Return the (x, y) coordinate for the center point of the cell that contains the specified text.  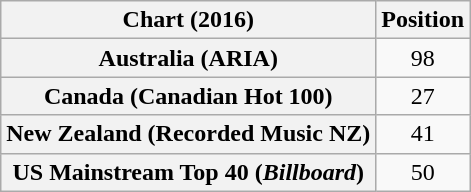
98 (423, 58)
50 (423, 172)
Australia (ARIA) (188, 58)
Position (423, 20)
US Mainstream Top 40 (Billboard) (188, 172)
27 (423, 96)
New Zealand (Recorded Music NZ) (188, 134)
41 (423, 134)
Canada (Canadian Hot 100) (188, 96)
Chart (2016) (188, 20)
